Search for the cell housing the specified text and yield its (x, y) center coordinate. 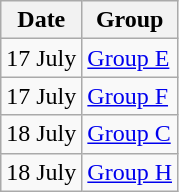
Group F (130, 96)
Group E (130, 58)
Group (130, 20)
Group H (130, 172)
Date (42, 20)
Group C (130, 134)
